Pinpoint the cell where the given text exists, returning its (X, Y) midpoint coordinate. 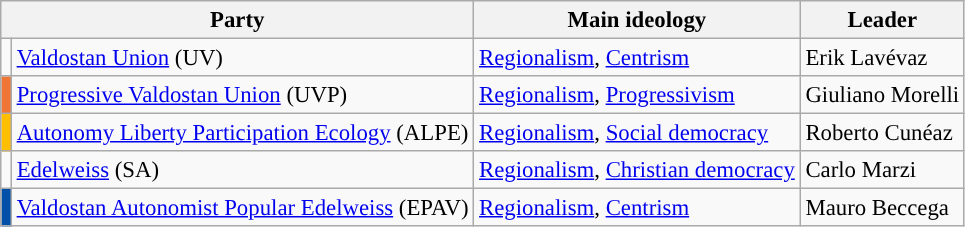
Carlo Marzi (882, 170)
Leader (882, 20)
Giuliano Morelli (882, 95)
Valdostan Union (UV) (242, 58)
Valdostan Autonomist Popular Edelweiss (EPAV) (242, 208)
Edelweiss (SA) (242, 170)
Regionalism, Christian democracy (637, 170)
Party (238, 20)
Erik Lavévaz (882, 58)
Mauro Beccega (882, 208)
Regionalism, Social democracy (637, 133)
Autonomy Liberty Participation Ecology (ALPE) (242, 133)
Regionalism, Progressivism (637, 95)
Roberto Cunéaz (882, 133)
Main ideology (637, 20)
Progressive Valdostan Union (UVP) (242, 95)
